Identify which cell holds the provided text, then report its [x, y] central coordinate. 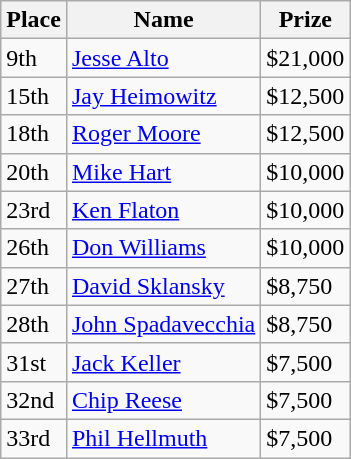
27th [34, 286]
33rd [34, 438]
Phil Hellmuth [163, 438]
23rd [34, 210]
John Spadavecchia [163, 324]
18th [34, 134]
Jay Heimowitz [163, 96]
Prize [306, 20]
9th [34, 58]
15th [34, 96]
David Sklansky [163, 286]
Jesse Alto [163, 58]
Jack Keller [163, 362]
20th [34, 172]
Ken Flaton [163, 210]
26th [34, 248]
Mike Hart [163, 172]
$21,000 [306, 58]
Roger Moore [163, 134]
Name [163, 20]
Place [34, 20]
28th [34, 324]
Don Williams [163, 248]
Chip Reese [163, 400]
32nd [34, 400]
31st [34, 362]
